For the text-containing cell, return its midpoint in (x, y) coordinate format. 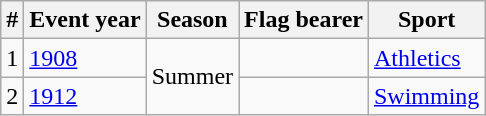
1 (12, 58)
Summer (192, 77)
Flag bearer (304, 20)
2 (12, 96)
1908 (85, 58)
Swimming (426, 96)
Sport (426, 20)
Event year (85, 20)
# (12, 20)
1912 (85, 96)
Athletics (426, 58)
Season (192, 20)
